Return (X, Y) of the center of cell containing provided text 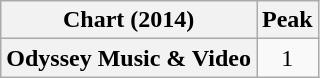
Peak (287, 20)
1 (287, 58)
Odyssey Music & Video (129, 58)
Chart (2014) (129, 20)
